Provide the (X, Y) coordinate of the cell's center where the given text is located.  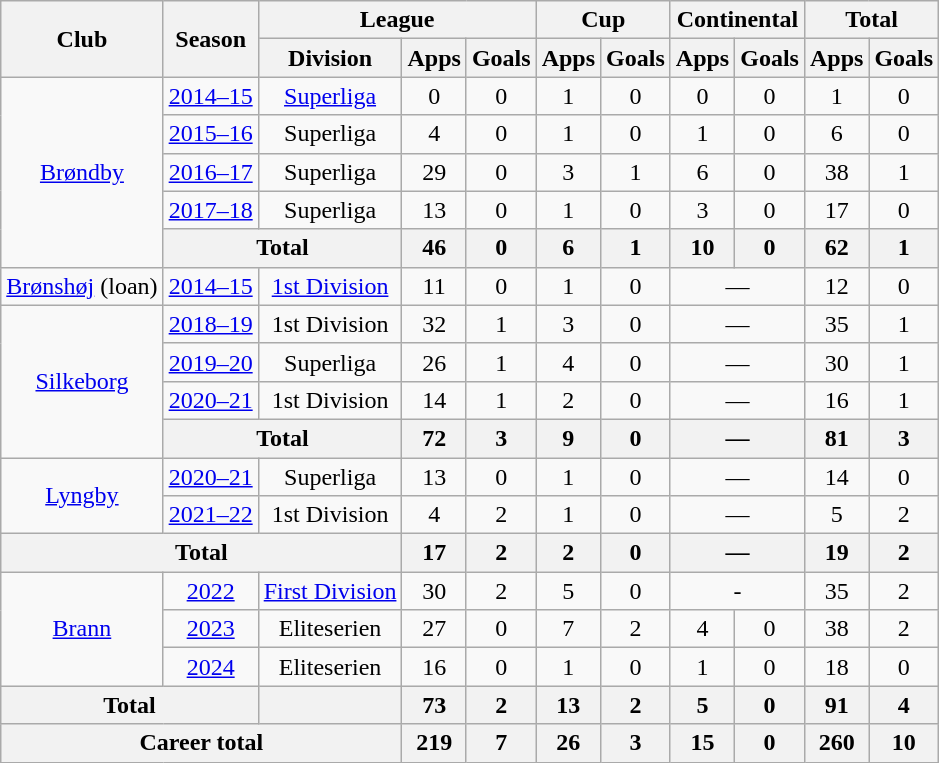
2021–22 (210, 515)
Brønshøj (loan) (82, 286)
32 (434, 324)
2019–20 (210, 362)
219 (434, 743)
91 (836, 705)
2016–17 (210, 172)
29 (434, 172)
League (397, 20)
9 (568, 438)
Cup (603, 20)
260 (836, 743)
Brann (82, 629)
Brøndby (82, 172)
2023 (210, 629)
2015–16 (210, 134)
First Division (330, 591)
73 (434, 705)
Lyngby (82, 496)
18 (836, 667)
81 (836, 438)
2022 (210, 591)
72 (434, 438)
27 (434, 629)
Club (82, 39)
46 (434, 248)
Career total (202, 743)
19 (836, 553)
2018–19 (210, 324)
Division (330, 58)
2017–18 (210, 210)
11 (434, 286)
- (737, 591)
Season (210, 39)
Continental (737, 20)
12 (836, 286)
15 (702, 743)
Silkeborg (82, 381)
62 (836, 248)
2024 (210, 667)
